Locate the cell with the specified text and output its [X, Y] center coordinate. 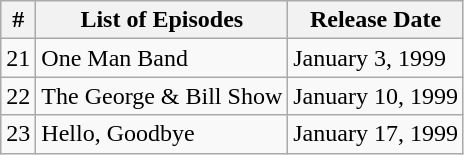
January 17, 1999 [376, 134]
The George & Bill Show [162, 96]
Release Date [376, 20]
January 3, 1999 [376, 58]
23 [18, 134]
One Man Band [162, 58]
# [18, 20]
List of Episodes [162, 20]
22 [18, 96]
Hello, Goodbye [162, 134]
21 [18, 58]
January 10, 1999 [376, 96]
